Return the [X, Y] coordinate for the center point of the cell that contains the specified text.  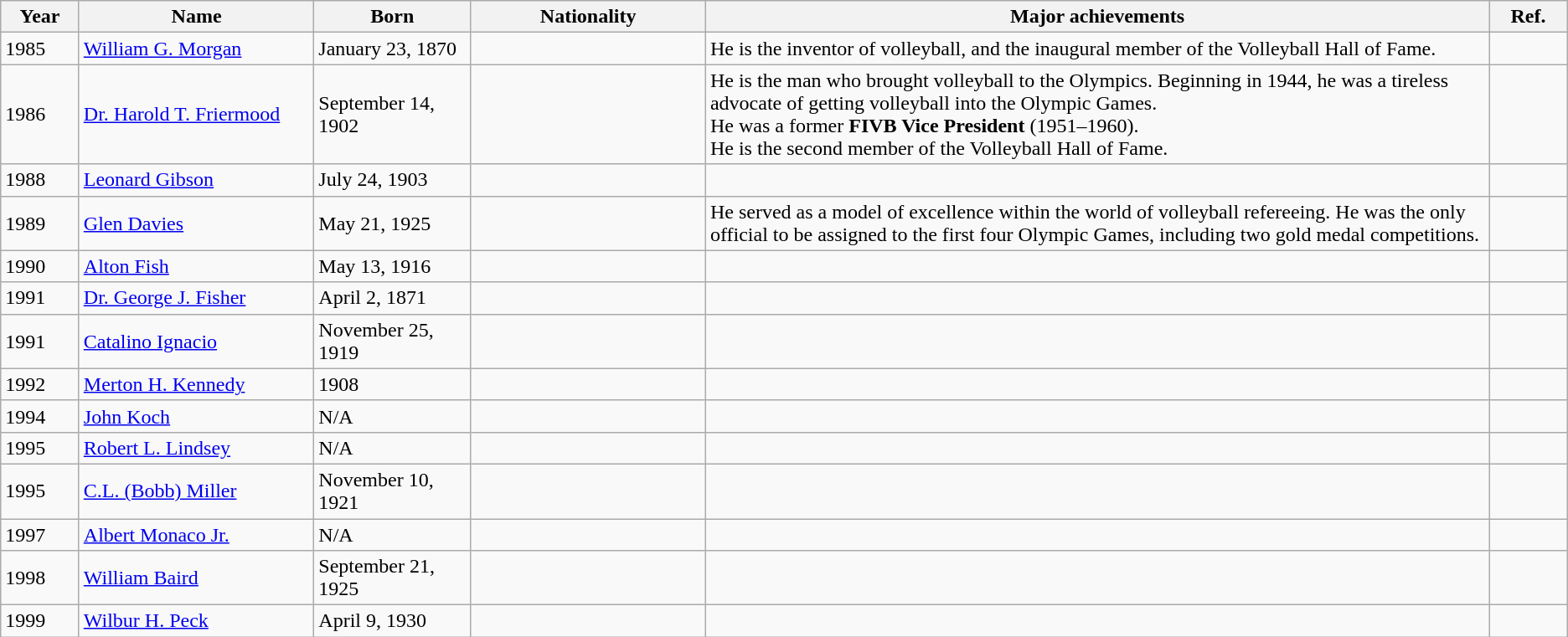
Robert L. Lindsey [196, 448]
Dr. George J. Fisher [196, 298]
April 2, 1871 [392, 298]
Major achievements [1097, 17]
William Baird [196, 578]
Born [392, 17]
1994 [40, 416]
May 21, 1925 [392, 223]
1908 [392, 384]
Ref. [1529, 17]
Name [196, 17]
Leonard Gibson [196, 180]
April 9, 1930 [392, 621]
Year [40, 17]
September 21, 1925 [392, 578]
May 13, 1916 [392, 266]
January 23, 1870 [392, 49]
Nationality [588, 17]
1998 [40, 578]
Alton Fish [196, 266]
He is the inventor of volleyball, and the inaugural member of the Volleyball Hall of Fame. [1097, 49]
Glen Davies [196, 223]
Dr. Harold T. Friermood [196, 114]
Merton H. Kennedy [196, 384]
November 10, 1921 [392, 491]
July 24, 1903 [392, 180]
1988 [40, 180]
1999 [40, 621]
1985 [40, 49]
1990 [40, 266]
1989 [40, 223]
Wilbur H. Peck [196, 621]
Catalino Ignacio [196, 342]
John Koch [196, 416]
1986 [40, 114]
1997 [40, 535]
Albert Monaco Jr. [196, 535]
C.L. (Bobb) Miller [196, 491]
William G. Morgan [196, 49]
September 14, 1902 [392, 114]
1992 [40, 384]
November 25, 1919 [392, 342]
